Find where the given text appears and provide that cell's center as [X, Y] coordinate. 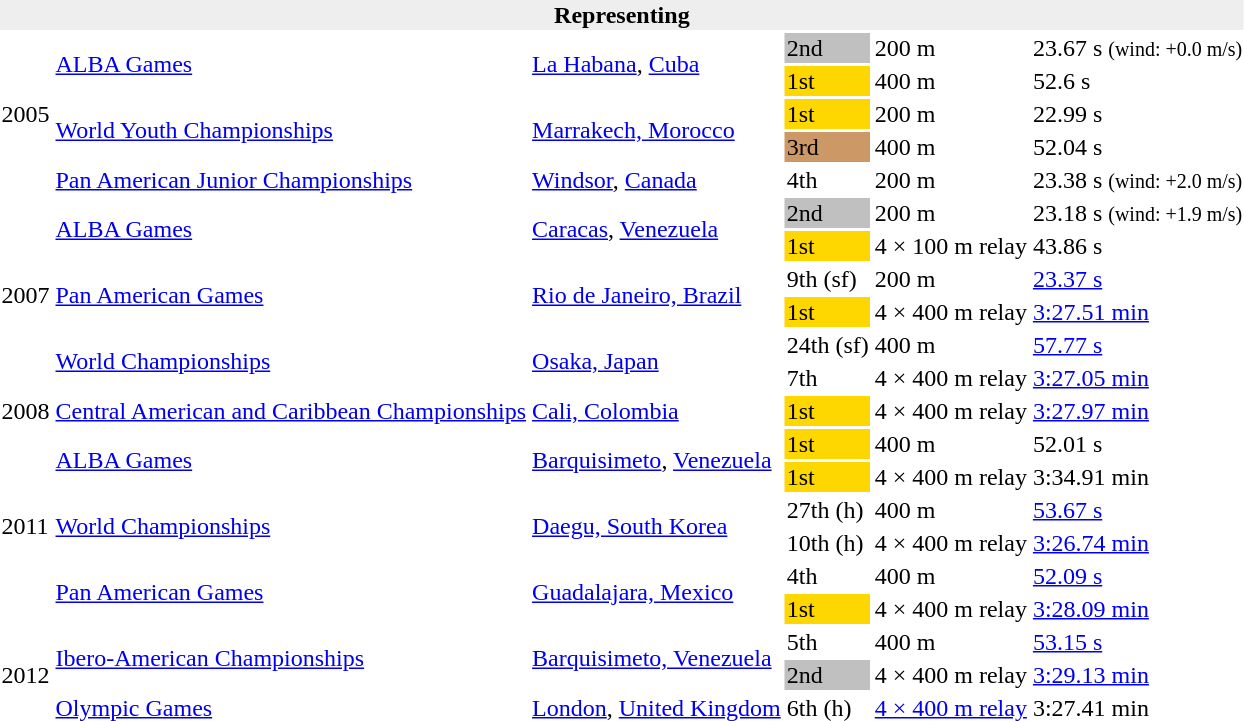
Windsor, Canada [657, 180]
La Habana, Cuba [657, 64]
3:26.74 min [1137, 543]
4 × 100 m relay [950, 246]
2011 [26, 526]
2005 [26, 114]
Representing [622, 15]
Marrakech, Morocco [657, 130]
2007 [26, 296]
World Youth Championships [291, 130]
24th (sf) [828, 345]
Caracas, Venezuela [657, 230]
3:27.05 min [1137, 378]
23.67 s (wind: +0.0 m/s) [1137, 48]
3:27.51 min [1137, 312]
10th (h) [828, 543]
52.01 s [1137, 444]
Rio de Janeiro, Brazil [657, 296]
7th [828, 378]
5th [828, 642]
52.6 s [1137, 81]
Guadalajara, Mexico [657, 592]
Central American and Caribbean Championships [291, 411]
53.15 s [1137, 642]
9th (sf) [828, 279]
53.67 s [1137, 510]
3rd [828, 147]
23.38 s (wind: +2.0 m/s) [1137, 180]
3:34.91 min [1137, 477]
23.18 s (wind: +1.9 m/s) [1137, 213]
Pan American Junior Championships [291, 180]
2008 [26, 411]
3:27.97 min [1137, 411]
Daegu, South Korea [657, 526]
43.86 s [1137, 246]
3:29.13 min [1137, 675]
23.37 s [1137, 279]
22.99 s [1137, 114]
52.09 s [1137, 576]
Ibero-American Championships [291, 658]
27th (h) [828, 510]
57.77 s [1137, 345]
3:28.09 min [1137, 609]
Cali, Colombia [657, 411]
52.04 s [1137, 147]
Osaka, Japan [657, 362]
